Return the [X, Y] coordinate for the center point of the cell that contains the specified text.  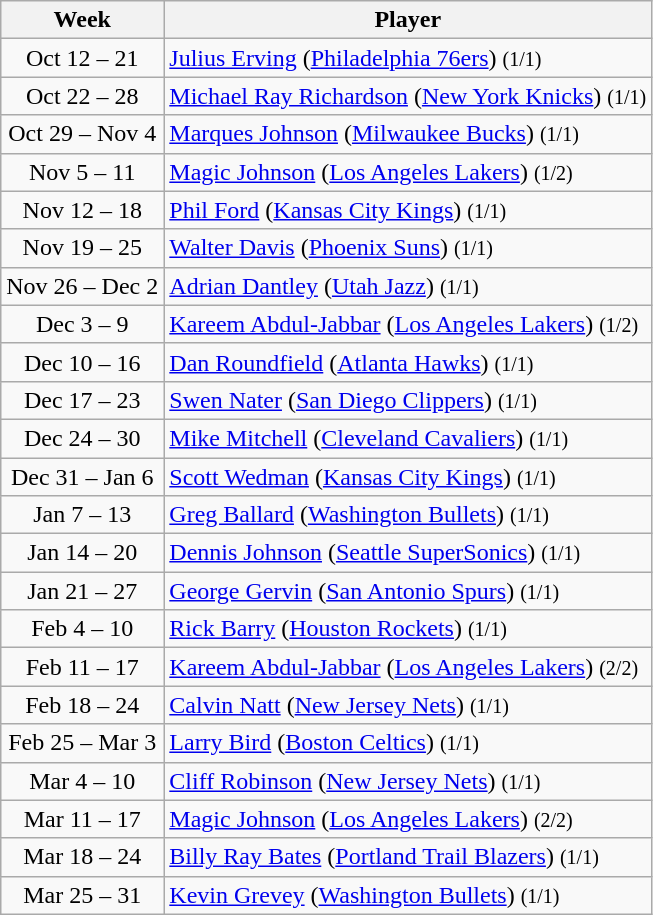
Kevin Grevey (Washington Bullets) (1/1) [408, 895]
Kareem Abdul-Jabbar (Los Angeles Lakers) (1/2) [408, 324]
Billy Ray Bates (Portland Trail Blazers) (1/1) [408, 857]
Player [408, 20]
Nov 19 – 25 [82, 248]
Dec 24 – 30 [82, 438]
Jan 14 – 20 [82, 553]
Mar 18 – 24 [82, 857]
Dec 31 – Jan 6 [82, 477]
Scott Wedman (Kansas City Kings) (1/1) [408, 477]
Magic Johnson (Los Angeles Lakers) (2/2) [408, 819]
Calvin Natt (New Jersey Nets) (1/1) [408, 705]
Adrian Dantley (Utah Jazz) (1/1) [408, 286]
Oct 12 – 21 [82, 58]
Feb 11 – 17 [82, 667]
Nov 5 – 11 [82, 172]
Oct 29 – Nov 4 [82, 134]
Phil Ford (Kansas City Kings) (1/1) [408, 210]
Magic Johnson (Los Angeles Lakers) (1/2) [408, 172]
Feb 4 – 10 [82, 629]
Cliff Robinson (New Jersey Nets) (1/1) [408, 781]
Week [82, 20]
Rick Barry (Houston Rockets) (1/1) [408, 629]
Dec 17 – 23 [82, 400]
Jan 21 – 27 [82, 591]
Dennis Johnson (Seattle SuperSonics) (1/1) [408, 553]
Nov 12 – 18 [82, 210]
George Gervin (San Antonio Spurs) (1/1) [408, 591]
Larry Bird (Boston Celtics) (1/1) [408, 743]
Walter Davis (Phoenix Suns) (1/1) [408, 248]
Kareem Abdul-Jabbar (Los Angeles Lakers) (2/2) [408, 667]
Marques Johnson (Milwaukee Bucks) (1/1) [408, 134]
Mar 4 – 10 [82, 781]
Jan 7 – 13 [82, 515]
Greg Ballard (Washington Bullets) (1/1) [408, 515]
Oct 22 – 28 [82, 96]
Mar 25 – 31 [82, 895]
Feb 25 – Mar 3 [82, 743]
Feb 18 – 24 [82, 705]
Swen Nater (San Diego Clippers) (1/1) [408, 400]
Mike Mitchell (Cleveland Cavaliers) (1/1) [408, 438]
Dec 10 – 16 [82, 362]
Julius Erving (Philadelphia 76ers) (1/1) [408, 58]
Dan Roundfield (Atlanta Hawks) (1/1) [408, 362]
Mar 11 – 17 [82, 819]
Dec 3 – 9 [82, 324]
Nov 26 – Dec 2 [82, 286]
Michael Ray Richardson (New York Knicks) (1/1) [408, 96]
